Pinpoint the cell where the given text exists, returning its (X, Y) midpoint coordinate. 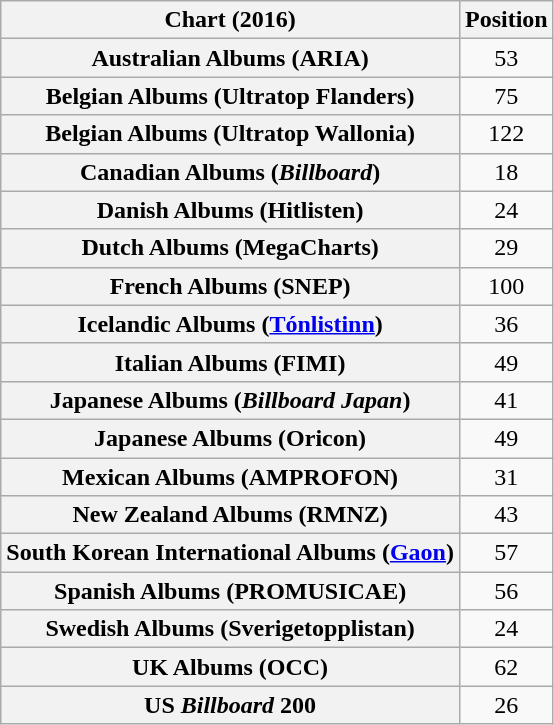
French Albums (SNEP) (230, 286)
Australian Albums (ARIA) (230, 58)
62 (506, 667)
Danish Albums (Hitlisten) (230, 210)
Japanese Albums (Billboard Japan) (230, 400)
26 (506, 705)
41 (506, 400)
Italian Albums (FIMI) (230, 362)
43 (506, 515)
South Korean International Albums (Gaon) (230, 553)
Japanese Albums (Oricon) (230, 438)
31 (506, 477)
Swedish Albums (Sverigetopplistan) (230, 629)
53 (506, 58)
UK Albums (OCC) (230, 667)
56 (506, 591)
Icelandic Albums (Tónlistinn) (230, 324)
Dutch Albums (MegaCharts) (230, 248)
36 (506, 324)
Belgian Albums (Ultratop Wallonia) (230, 134)
100 (506, 286)
New Zealand Albums (RMNZ) (230, 515)
122 (506, 134)
18 (506, 172)
US Billboard 200 (230, 705)
Canadian Albums (Billboard) (230, 172)
Spanish Albums (PROMUSICAE) (230, 591)
Position (506, 20)
Chart (2016) (230, 20)
57 (506, 553)
Mexican Albums (AMPROFON) (230, 477)
Belgian Albums (Ultratop Flanders) (230, 96)
29 (506, 248)
75 (506, 96)
